From the cell containing the given text, extract its center point as [x, y] coordinate. 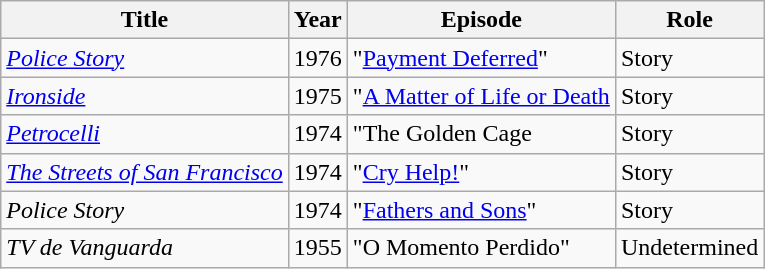
1975 [318, 96]
Title [144, 20]
Ironside [144, 96]
"O Momento Perdido" [481, 248]
Role [689, 20]
Year [318, 20]
1955 [318, 248]
TV de Vanguarda [144, 248]
"The Golden Cage [481, 134]
"Cry Help!" [481, 172]
1976 [318, 58]
"A Matter of Life or Death [481, 96]
Episode [481, 20]
The Streets of San Francisco [144, 172]
"Payment Deferred" [481, 58]
"Fathers and Sons" [481, 210]
Petrocelli [144, 134]
Undetermined [689, 248]
